Search for the cell housing the specified text and yield its (x, y) center coordinate. 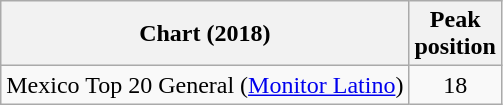
Peakposition (455, 34)
Mexico Top 20 General (Monitor Latino) (205, 85)
Chart (2018) (205, 34)
18 (455, 85)
